Determine the [X, Y] coordinate at the center of the cell enclosing the given text.  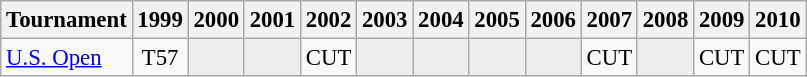
2002 [328, 20]
2004 [441, 20]
Tournament [66, 20]
2000 [216, 20]
2001 [272, 20]
2006 [553, 20]
T57 [160, 58]
2008 [665, 20]
2009 [722, 20]
2010 [778, 20]
2007 [609, 20]
2003 [385, 20]
U.S. Open [66, 58]
1999 [160, 20]
2005 [497, 20]
